Identify which cell holds the provided text, then report its [X, Y] central coordinate. 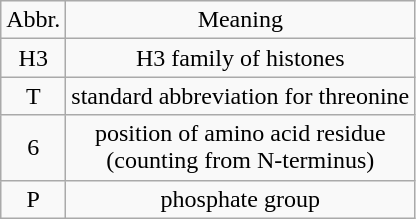
position of amino acid residue(counting from N-terminus) [240, 148]
H3 family of histones [240, 58]
6 [34, 148]
Abbr. [34, 20]
H3 [34, 58]
phosphate group [240, 199]
P [34, 199]
standard abbreviation for threonine [240, 96]
Meaning [240, 20]
T [34, 96]
